Search for the cell housing the specified text and yield its [X, Y] center coordinate. 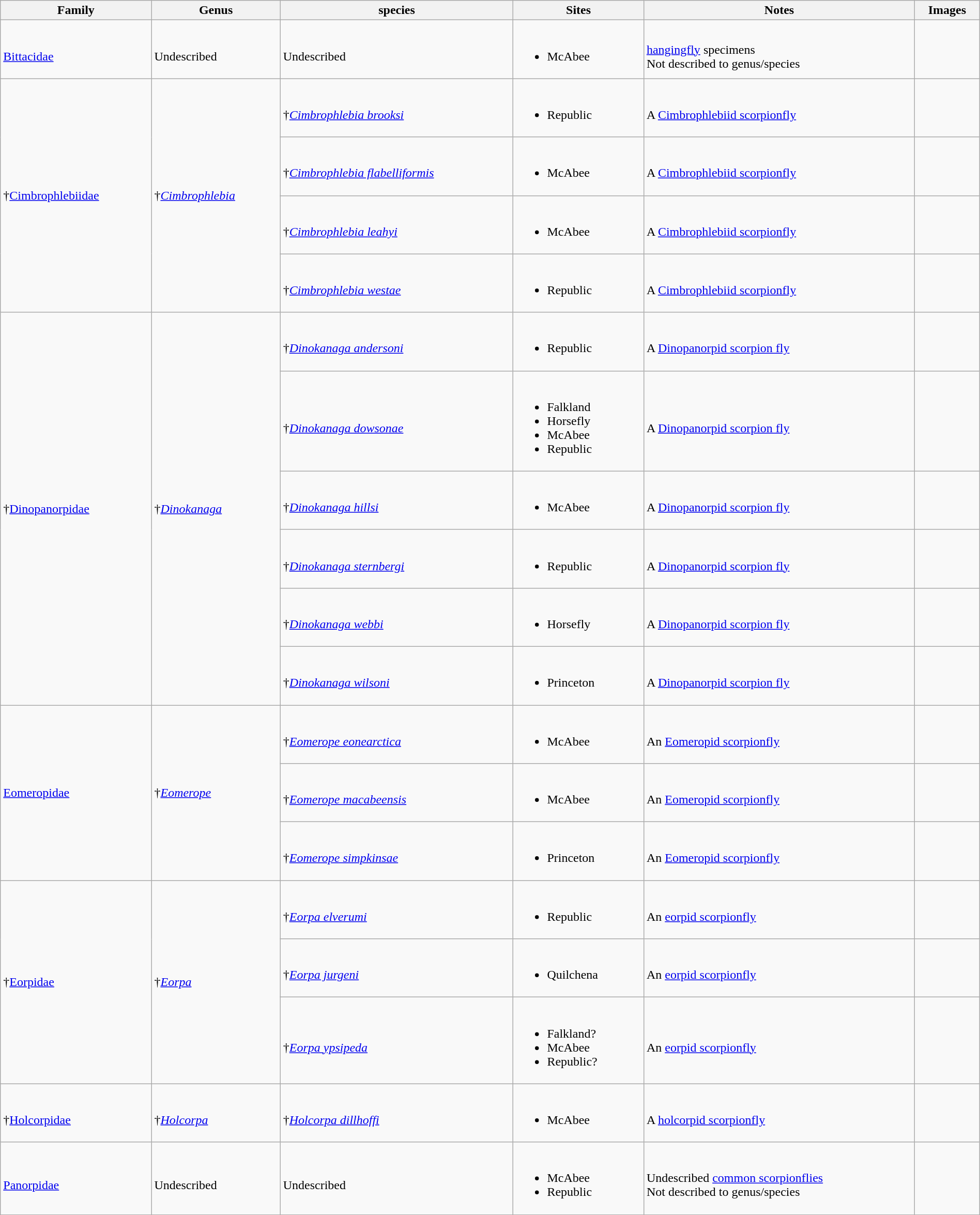
†Holcorpidae [76, 1113]
Falkland?McAbeeRepublic? [578, 1040]
†Dinokanaga dowsonae [397, 421]
†Eorpa jurgeni [397, 968]
A holcorpid scorpionfly [779, 1113]
†Eomerope macabeensis [397, 793]
†Eomerope simpkinsae [397, 851]
†Eorpa ypsipeda [397, 1040]
†Dinokanaga webbi [397, 617]
Notes [779, 10]
†Eomerope [216, 793]
†Cimbrophlebia westae [397, 283]
†Eorpa [216, 982]
Eomeropidae [76, 793]
†Eorpa elverumi [397, 910]
species [397, 10]
†Cimbrophlebia flabelliformis [397, 166]
†Cimbrophlebia [216, 195]
†Dinopanorpidae [76, 509]
Undescribed common scorpionfliesNot described to genus/species [779, 1178]
Bittacidae [76, 50]
McAbeeRepublic [578, 1178]
Horsefly [578, 617]
†Dinokanaga sternbergi [397, 558]
Panorpidae [76, 1178]
†Cimbrophlebia leahyi [397, 224]
FalklandHorseflyMcAbeeRepublic [578, 421]
†Eorpidae [76, 982]
Sites [578, 10]
hangingfly specimensNot described to genus/species [779, 50]
†Holcorpa [216, 1113]
†Dinokanaga [216, 509]
Quilchena [578, 968]
†Cimbrophlebiidae [76, 195]
†Eomerope eonearctica [397, 734]
Genus [216, 10]
†Dinokanaga wilsoni [397, 675]
†Dinokanaga hillsi [397, 500]
Images [947, 10]
†Holcorpa dillhoffi [397, 1113]
†Cimbrophlebia brooksi [397, 108]
†Dinokanaga andersoni [397, 341]
Family [76, 10]
